Determine the [x, y] coordinate at the center of the cell enclosing the given text.  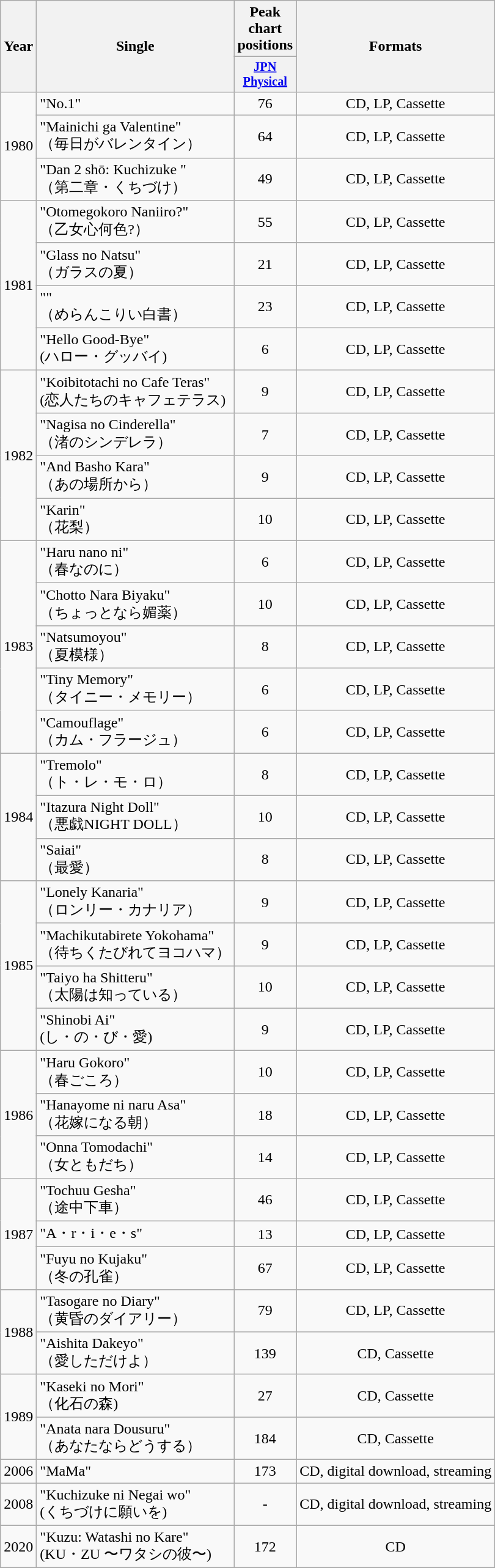
184 [265, 1438]
46 [265, 1200]
"A・r・i・e・s" [136, 1234]
"Tasogare no Diary"（黄昏のダイアリー） [136, 1311]
14 [265, 1157]
1984 [18, 817]
"Hanayome ni naru Asa"（花嫁になる朝） [136, 1114]
"Karin"（花梨） [136, 520]
1988 [18, 1331]
55 [265, 222]
"Kuzu: Watashi no Kare" (KU・ZU 〜ワタシの彼〜) [136, 1547]
"Anata nara Dousuru"（あなたならどうする） [136, 1438]
21 [265, 264]
"Machikutabirete Yokohama"（待ちくたびれてヨコハマ） [136, 944]
"Tremolo"（ト・レ・モ・ロ） [136, 775]
"Haru nano ni"（春なのに） [136, 562]
"Camouflage"（カム・フラージュ） [136, 732]
76 [265, 103]
67 [265, 1268]
"Dan 2 shō: Kuchizuke "（第二章・くちづけ） [136, 179]
1989 [18, 1417]
"Tiny Memory"（タイニー・メモリー） [136, 690]
- [265, 1504]
"Koibitotachi no Cafe Teras" (恋人たちのキャフェテラス) [136, 392]
"Tochuu Gesha"（途中下車） [136, 1200]
23 [265, 307]
"Aishita Dakeyo"（愛しただけよ） [136, 1353]
"Chotto Nara Biyaku"（ちょっとなら媚薬） [136, 605]
CD [396, 1547]
"Saiai"（最愛） [136, 859]
"Taiyo ha Shitteru"（太陽は知っている） [136, 987]
"Natsumoyou"（夏模様） [136, 647]
"Fuyu no Kujaku"（冬の孔雀） [136, 1268]
13 [265, 1234]
"Hello Good-Bye" (ハロー・グッバイ) [136, 349]
49 [265, 179]
Year [18, 46]
172 [265, 1547]
"MaMa" [136, 1471]
79 [265, 1311]
173 [265, 1471]
2006 [18, 1471]
"Otomegokoro Naniiro?"（乙女心何色?） [136, 222]
18 [265, 1114]
"Lonely Kanaria"（ロンリー・カナリア） [136, 902]
Peak chart positions [265, 29]
"No.1" [136, 103]
139 [265, 1353]
2008 [18, 1504]
"And Basho Kara"（あの場所から） [136, 477]
"Shinobi Ai" (し・の・び・愛) [136, 1029]
27 [265, 1396]
"Glass no Natsu"（ガラスの夏） [136, 264]
1983 [18, 647]
64 [265, 137]
"Haru Gokoro"（春ごころ） [136, 1072]
Formats [396, 46]
1987 [18, 1234]
2020 [18, 1547]
Single [136, 46]
1981 [18, 285]
"Kuchizuke ni Negai wo" (くちづけに願いを) [136, 1504]
"Kaseki no Mori"（化石の森) [136, 1396]
"Itazura Night Doll"（悪戯NIGHT DOLL） [136, 817]
1982 [18, 455]
1986 [18, 1115]
""（めらんこりい白書） [136, 307]
"Onna Tomodachi"（女ともだち） [136, 1157]
JPNPhysical [265, 75]
1985 [18, 966]
7 [265, 434]
"Nagisa no Cinderella"（渚のシンデレラ） [136, 434]
"Mainichi ga Valentine"（毎日がバレンタイン） [136, 137]
1980 [18, 145]
